From the cell containing the given text, extract its center point as (x, y) coordinate. 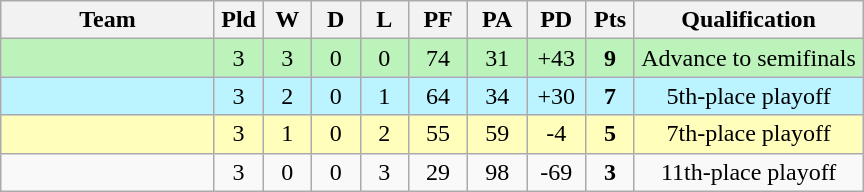
74 (438, 58)
PA (498, 20)
7 (610, 96)
+43 (556, 58)
PF (438, 20)
11th-place playoff (748, 172)
59 (498, 134)
5th-place playoff (748, 96)
Advance to semifinals (748, 58)
-4 (556, 134)
-69 (556, 172)
W (288, 20)
D (336, 20)
Pld (238, 20)
98 (498, 172)
7th-place playoff (748, 134)
+30 (556, 96)
29 (438, 172)
5 (610, 134)
31 (498, 58)
9 (610, 58)
55 (438, 134)
L (384, 20)
Qualification (748, 20)
64 (438, 96)
34 (498, 96)
Team (108, 20)
PD (556, 20)
Pts (610, 20)
